Locate the cell with the specified text and output its [x, y] center coordinate. 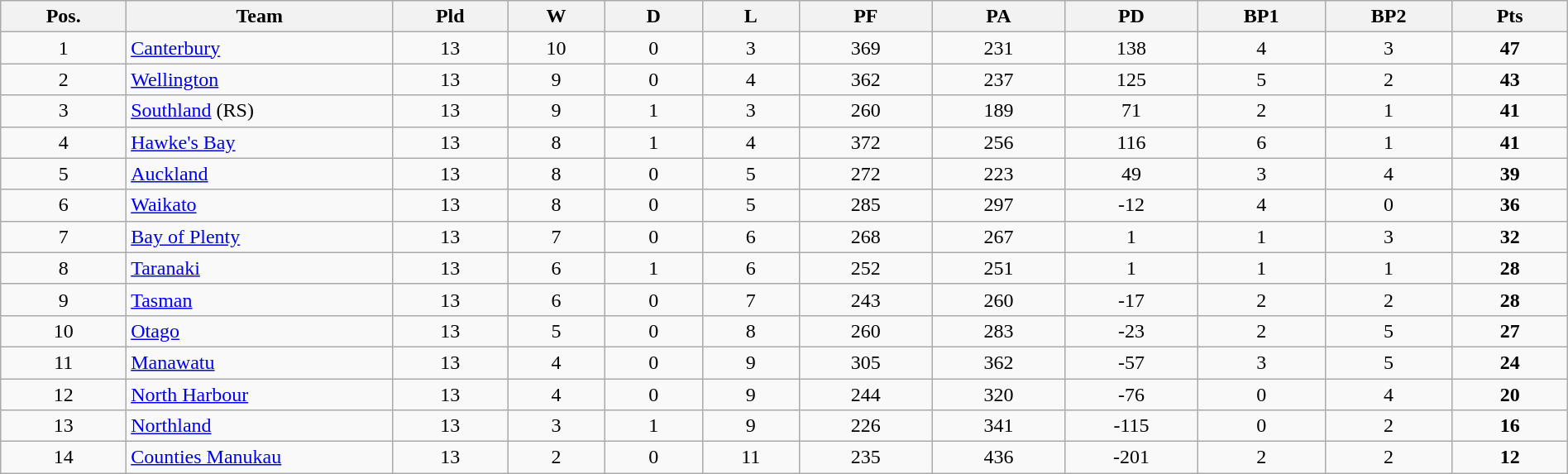
189 [999, 111]
L [751, 17]
-17 [1131, 299]
244 [867, 395]
PD [1131, 17]
-115 [1131, 426]
320 [999, 395]
372 [867, 142]
Bay of Plenty [260, 237]
20 [1510, 395]
BP2 [1389, 17]
436 [999, 457]
256 [999, 142]
32 [1510, 237]
Auckland [260, 174]
71 [1131, 111]
27 [1510, 331]
369 [867, 48]
Team [260, 17]
251 [999, 268]
BP1 [1261, 17]
138 [1131, 48]
Wellington [260, 79]
125 [1131, 79]
Pld [450, 17]
223 [999, 174]
Canterbury [260, 48]
Pts [1510, 17]
Waikato [260, 205]
36 [1510, 205]
47 [1510, 48]
Counties Manukau [260, 457]
D [653, 17]
341 [999, 426]
PA [999, 17]
Otago [260, 331]
305 [867, 362]
PF [867, 17]
W [557, 17]
24 [1510, 362]
231 [999, 48]
Manawatu [260, 362]
116 [1131, 142]
39 [1510, 174]
243 [867, 299]
-23 [1131, 331]
272 [867, 174]
Taranaki [260, 268]
49 [1131, 174]
Tasman [260, 299]
43 [1510, 79]
-76 [1131, 395]
14 [64, 457]
North Harbour [260, 395]
16 [1510, 426]
252 [867, 268]
237 [999, 79]
-57 [1131, 362]
226 [867, 426]
Pos. [64, 17]
Hawke's Bay [260, 142]
-201 [1131, 457]
297 [999, 205]
Southland (RS) [260, 111]
285 [867, 205]
Northland [260, 426]
283 [999, 331]
267 [999, 237]
268 [867, 237]
-12 [1131, 205]
235 [867, 457]
